Pinpoint the cell where the given text exists, returning its (x, y) midpoint coordinate. 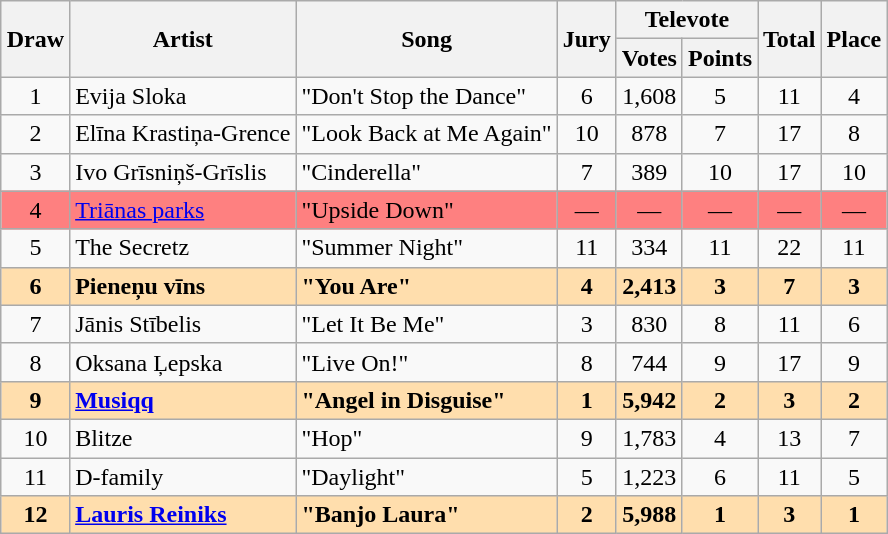
"Upside Down" (426, 210)
D-family (183, 477)
Votes (649, 58)
1,608 (649, 96)
Artist (183, 39)
Musiqq (183, 400)
22 (790, 248)
Ivo Grīsniņš-Grīslis (183, 172)
Pieneņu vīns (183, 286)
"Hop" (426, 438)
Total (790, 39)
Jānis Stībelis (183, 324)
1,783 (649, 438)
"Don't Stop the Dance" (426, 96)
Evija Sloka (183, 96)
The Secretz (183, 248)
830 (649, 324)
"You Are" (426, 286)
"Let It Be Me" (426, 324)
Triānas parks (183, 210)
389 (649, 172)
"Banjo Laura" (426, 515)
Oksana Ļepska (183, 362)
334 (649, 248)
Points (720, 58)
Blitze (183, 438)
13 (790, 438)
5,942 (649, 400)
Lauris Reiniks (183, 515)
"Cinderella" (426, 172)
878 (649, 134)
"Live On!" (426, 362)
1,223 (649, 477)
"Look Back at Me Again" (426, 134)
5,988 (649, 515)
Draw (35, 39)
Place (854, 39)
12 (35, 515)
Jury (586, 39)
Televote (686, 20)
"Daylight" (426, 477)
Elīna Krastiņa-Grence (183, 134)
"Angel in Disguise" (426, 400)
2,413 (649, 286)
744 (649, 362)
Song (426, 39)
"Summer Night" (426, 248)
